Identify which cell holds the provided text, then report its [X, Y] central coordinate. 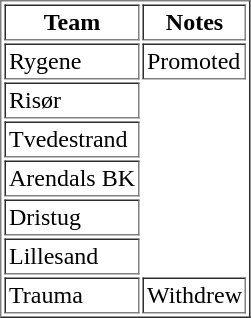
Withdrew [194, 296]
Arendals BK [72, 178]
Trauma [72, 296]
Dristug [72, 218]
Notes [194, 22]
Team [72, 22]
Risør [72, 100]
Promoted [194, 62]
Rygene [72, 62]
Lillesand [72, 256]
Tvedestrand [72, 140]
